Locate the cell with the specified text and output its (x, y) center coordinate. 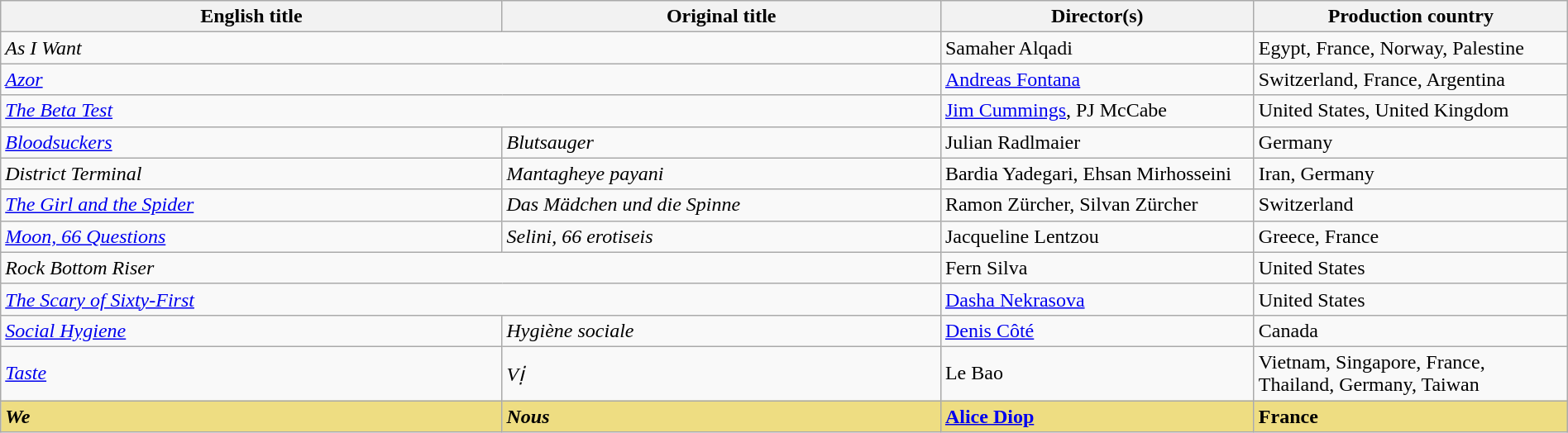
Hygiène sociale (721, 331)
The Girl and the Spider (251, 205)
Vị (721, 374)
Social Hygiene (251, 331)
Rock Bottom Riser (471, 268)
Bloodsuckers (251, 142)
Blutsauger (721, 142)
Samaher Alqadi (1097, 48)
Ramon Zürcher, Silvan Zürcher (1097, 205)
Dasha Nekrasova (1097, 299)
France (1411, 416)
Denis Côté (1097, 331)
Switzerland (1411, 205)
Vietnam, Singapore, France, Thailand, Germany, Taiwan (1411, 374)
Jim Cummings, PJ McCabe (1097, 111)
District Terminal (251, 174)
Nous (721, 416)
Azor (471, 79)
The Beta Test (471, 111)
Fern Silva (1097, 268)
Andreas Fontana (1097, 79)
The Scary of Sixty-First (471, 299)
Director(s) (1097, 17)
Jacqueline Lentzou (1097, 236)
Bardia Yadegari, Ehsan Mirhosseini (1097, 174)
Production country (1411, 17)
Alice Diop (1097, 416)
Mantagheye payani (721, 174)
Selini, 66 erotiseis (721, 236)
Greece, France (1411, 236)
We (251, 416)
As I Want (471, 48)
Moon, 66 Questions (251, 236)
English title (251, 17)
United States, United Kingdom (1411, 111)
Iran, Germany (1411, 174)
Taste (251, 374)
Original title (721, 17)
Switzerland, France, Argentina (1411, 79)
Julian Radlmaier (1097, 142)
Germany (1411, 142)
Canada (1411, 331)
Egypt, France, Norway, Palestine (1411, 48)
Le Bao (1097, 374)
Das Mädchen und die Spinne (721, 205)
